From the cell containing the given text, extract its center point as [X, Y] coordinate. 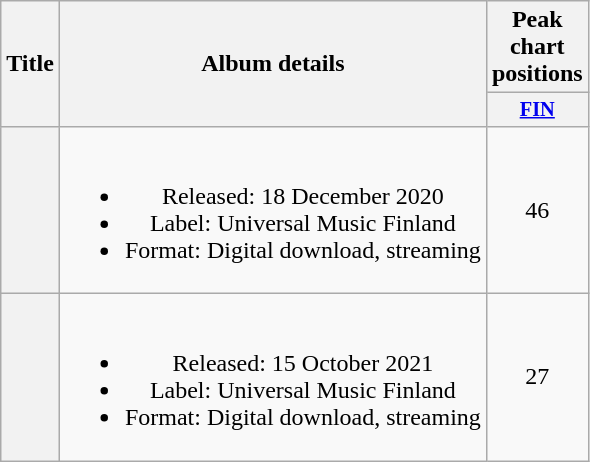
46 [537, 210]
Released: 18 December 2020Label: Universal Music FinlandFormat: Digital download, streaming [272, 210]
Released: 15 October 2021Label: Universal Music FinlandFormat: Digital download, streaming [272, 378]
FIN [537, 110]
Title [30, 64]
Peak chart positions [537, 47]
27 [537, 378]
Album details [272, 64]
